Search for the cell housing the specified text and yield its [X, Y] center coordinate. 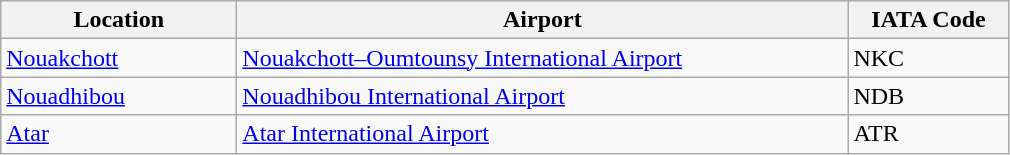
Airport [542, 20]
Nouadhibou [119, 96]
NDB [928, 96]
Location [119, 20]
Nouadhibou International Airport [542, 96]
Atar [119, 134]
Nouakchott [119, 58]
Atar International Airport [542, 134]
Nouakchott–Oumtounsy International Airport [542, 58]
ATR [928, 134]
NKC [928, 58]
IATA Code [928, 20]
